Capture the cell that displays the provided text and extract its (X, Y) central coordinate. 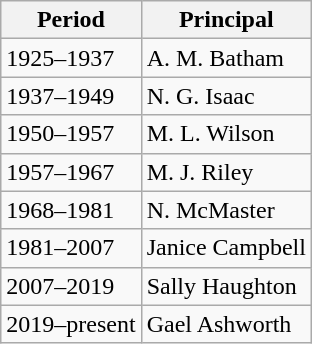
N. G. Isaac (226, 96)
1925–1937 (71, 58)
1981–2007 (71, 248)
M. J. Riley (226, 172)
Principal (226, 20)
1937–1949 (71, 96)
M. L. Wilson (226, 134)
A. M. Batham (226, 58)
Gael Ashworth (226, 324)
1957–1967 (71, 172)
Sally Haughton (226, 286)
Period (71, 20)
1950–1957 (71, 134)
Janice Campbell (226, 248)
2019–present (71, 324)
2007–2019 (71, 286)
N. McMaster (226, 210)
1968–1981 (71, 210)
